For the text-containing cell, return its midpoint in [x, y] coordinate format. 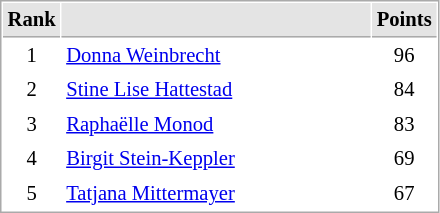
96 [404, 56]
Points [404, 20]
Rank [32, 20]
Tatjana Mittermayer [216, 194]
Raphaëlle Monod [216, 124]
69 [404, 158]
Birgit Stein-Keppler [216, 158]
1 [32, 56]
Donna Weinbrecht [216, 56]
3 [32, 124]
4 [32, 158]
67 [404, 194]
2 [32, 90]
5 [32, 194]
Stine Lise Hattestad [216, 90]
83 [404, 124]
84 [404, 90]
